Extract the [x, y] coordinate from the center of the cell holding the provided text.  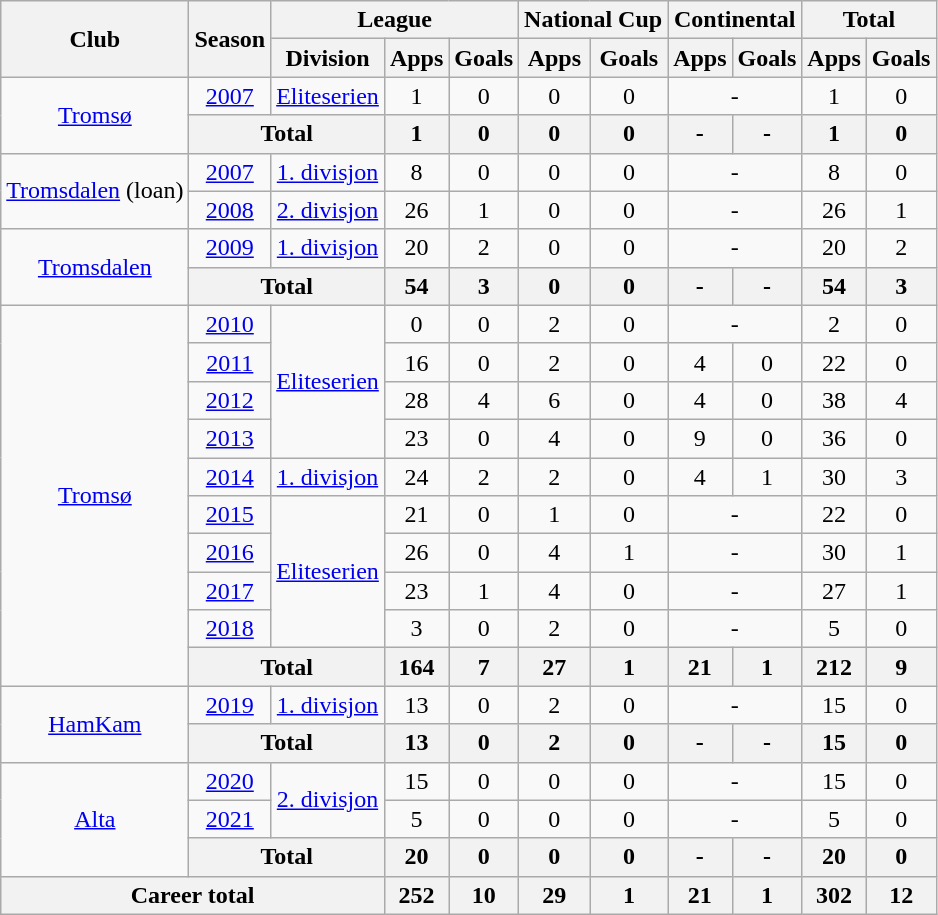
7 [484, 667]
2011 [230, 362]
36 [834, 438]
National Cup [594, 20]
2010 [230, 324]
Continental [735, 20]
Season [230, 39]
164 [416, 667]
2019 [230, 705]
Career total [193, 895]
16 [416, 362]
2014 [230, 477]
2016 [230, 553]
Tromsdalen [95, 267]
2009 [230, 248]
2012 [230, 400]
28 [416, 400]
2021 [230, 819]
2013 [230, 438]
2008 [230, 210]
Club [95, 39]
2015 [230, 515]
10 [484, 895]
2020 [230, 781]
League [395, 20]
302 [834, 895]
38 [834, 400]
Division [328, 58]
HamKam [95, 724]
Alta [95, 819]
2017 [230, 591]
212 [834, 667]
29 [555, 895]
12 [901, 895]
2018 [230, 629]
24 [416, 477]
6 [555, 400]
Tromsdalen (loan) [95, 191]
252 [416, 895]
